Provide the [x, y] coordinate of the cell's center where the given text is located.  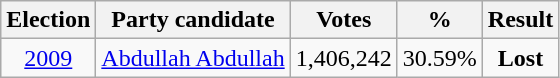
Votes [344, 20]
Result [520, 20]
2009 [48, 58]
1,406,242 [344, 58]
Abdullah Abdullah [193, 58]
Lost [520, 58]
Party candidate [193, 20]
30.59% [440, 58]
% [440, 20]
Election [48, 20]
